Determine the [x, y] coordinate at the center of the cell enclosing the given text.  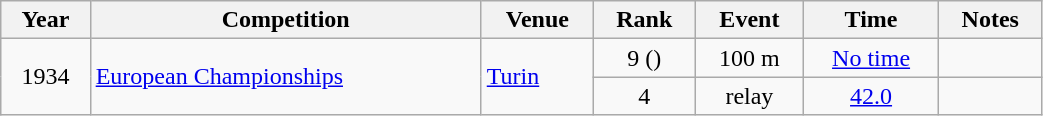
9 () [645, 58]
No time [872, 58]
Event [750, 20]
Competition [286, 20]
Turin [537, 77]
Rank [645, 20]
100 m [750, 58]
relay [750, 96]
42.0 [872, 96]
4 [645, 96]
1934 [46, 77]
European Championships [286, 77]
Time [872, 20]
Year [46, 20]
Venue [537, 20]
Notes [990, 20]
